Provide the (X, Y) coordinate of the cell's center where the given text is located.  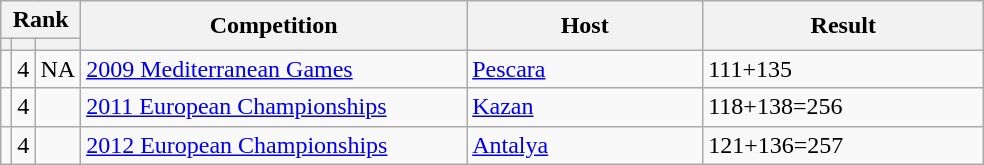
121+136=257 (844, 145)
2011 European Championships (274, 107)
Antalya (585, 145)
Host (585, 26)
2012 European Championships (274, 145)
Rank (41, 20)
NA (58, 69)
Kazan (585, 107)
2009 Mediterranean Games (274, 69)
118+138=256 (844, 107)
111+135 (844, 69)
Result (844, 26)
Pescara (585, 69)
Competition (274, 26)
